Locate the cell with the specified text and output its [x, y] center coordinate. 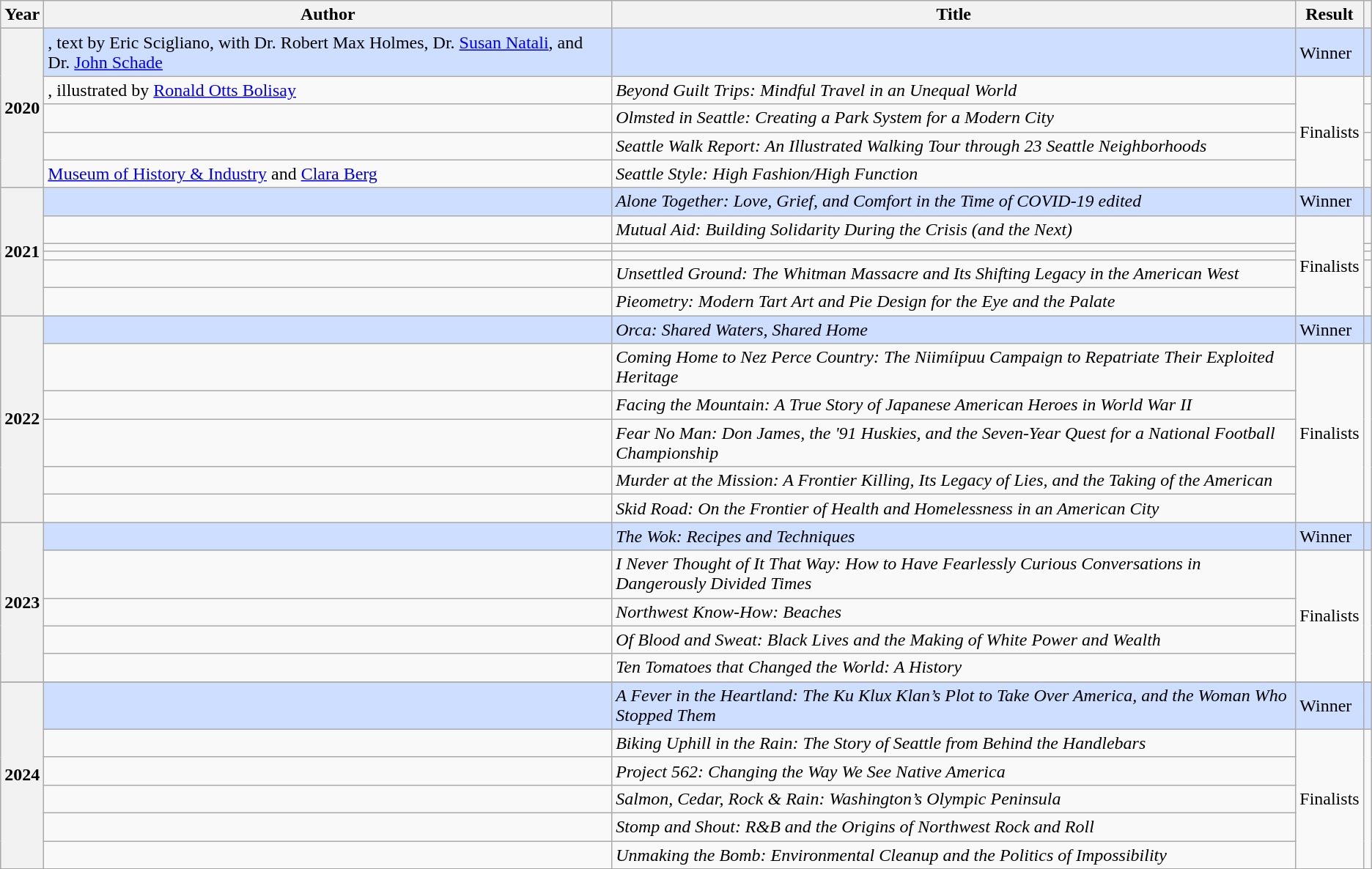
, illustrated by Ronald Otts Bolisay [328, 90]
A Fever in the Heartland: The Ku Klux Klan’s Plot to Take Over America, and the Woman Who Stopped Them [954, 705]
Seattle Walk Report: An Illustrated Walking Tour through 23 Seattle Neighborhoods [954, 146]
Unmaking the Bomb: Environmental Cleanup and the Politics of Impossibility [954, 855]
Olmsted in Seattle: Creating a Park System for a Modern City [954, 118]
Alone Together: Love, Grief, and Comfort in the Time of COVID-19 edited [954, 201]
Seattle Style: High Fashion/High Function [954, 174]
Ten Tomatoes that Changed the World: A History [954, 668]
The Wok: Recipes and Techniques [954, 536]
Fear No Man: Don James, the '91 Huskies, and the Seven-Year Quest for a National Football Championship [954, 443]
Skid Road: On the Frontier of Health and Homelessness in an American City [954, 509]
2023 [22, 602]
2022 [22, 418]
Museum of History & Industry and Clara Berg [328, 174]
Biking Uphill in the Rain: The Story of Seattle from Behind the Handlebars [954, 743]
2024 [22, 775]
Project 562: Changing the Way We See Native America [954, 771]
Unsettled Ground: The Whitman Massacre and Its Shifting Legacy in the American West [954, 273]
2020 [22, 108]
Year [22, 15]
Result [1329, 15]
Orca: Shared Waters, Shared Home [954, 329]
Beyond Guilt Trips: Mindful Travel in an Unequal World [954, 90]
Coming Home to Nez Perce Country: The Niimíipuu Campaign to Repatriate Their Exploited Heritage [954, 368]
Mutual Aid: Building Solidarity During the Crisis (and the Next) [954, 229]
Of Blood and Sweat: Black Lives and the Making of White Power and Wealth [954, 640]
Author [328, 15]
2021 [22, 251]
Stomp and Shout: R&B and the Origins of Northwest Rock and Roll [954, 827]
, text by Eric Scigliano, with Dr. Robert Max Holmes, Dr. Susan Natali, and Dr. John Schade [328, 53]
Salmon, Cedar, Rock & Rain: Washington’s Olympic Peninsula [954, 799]
Murder at the Mission: A Frontier Killing, Its Legacy of Lies, and the Taking of the American [954, 481]
I Never Thought of It That Way: How to Have Fearlessly Curious Conversations in Dangerously Divided Times [954, 574]
Title [954, 15]
Facing the Mountain: A True Story of Japanese American Heroes in World War II [954, 405]
Pieometry: Modern Tart Art and Pie Design for the Eye and the Palate [954, 301]
Northwest Know-How: Beaches [954, 612]
